Capture the cell that displays the provided text and extract its (X, Y) central coordinate. 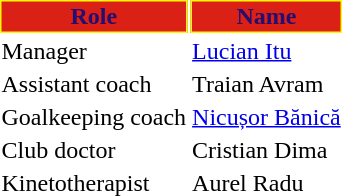
Role (94, 16)
Goalkeeping coach (94, 117)
Manager (94, 51)
Club doctor (94, 150)
Assistant coach (94, 84)
